Return (X, Y) of the center of cell containing provided text 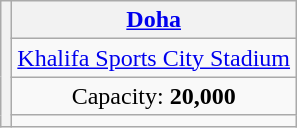
Doha (154, 20)
Khalifa Sports City Stadium (154, 58)
Capacity: 20,000 (154, 96)
